Search for the cell housing the specified text and yield its [X, Y] center coordinate. 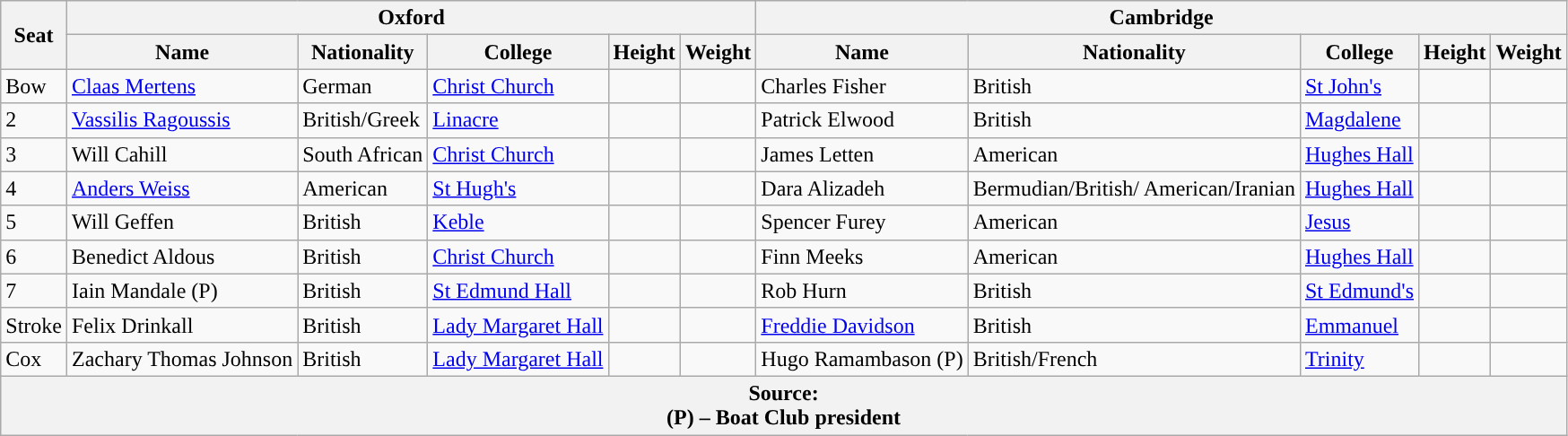
Emmanuel [1359, 325]
Zachary Thomas Johnson [181, 359]
Will Geffen [181, 222]
Trinity [1359, 359]
Keble [518, 222]
Cox [34, 359]
German [362, 86]
British/Greek [362, 120]
5 [34, 222]
Claas Mertens [181, 86]
Stroke [34, 325]
3 [34, 154]
Finn Meeks [862, 257]
Bermudian/British/ American/Iranian [1134, 188]
Cambridge [1162, 18]
James Letten [862, 154]
Iain Mandale (P) [181, 291]
Benedict Aldous [181, 257]
Dara Alizadeh [862, 188]
Vassilis Ragoussis [181, 120]
4 [34, 188]
British/French [1134, 359]
Jesus [1359, 222]
Bow [34, 86]
6 [34, 257]
St Hugh's [518, 188]
South African [362, 154]
Source:(P) – Boat Club president [784, 405]
Charles Fisher [862, 86]
7 [34, 291]
Seat [34, 35]
Felix Drinkall [181, 325]
Patrick Elwood [862, 120]
Will Cahill [181, 154]
Rob Hurn [862, 291]
Linacre [518, 120]
Anders Weiss [181, 188]
Spencer Furey [862, 222]
2 [34, 120]
Magdalene [1359, 120]
St Edmund Hall [518, 291]
St Edmund's [1359, 291]
Hugo Ramambason (P) [862, 359]
Oxford [411, 18]
St John's [1359, 86]
Freddie Davidson [862, 325]
